From the cell containing the given text, extract its center point as (x, y) coordinate. 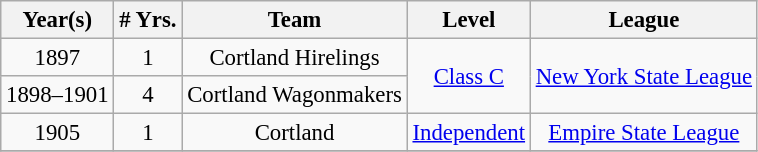
Level (468, 20)
1905 (58, 133)
Year(s) (58, 20)
1898–1901 (58, 95)
Independent (468, 133)
Class C (468, 76)
4 (148, 95)
1897 (58, 58)
League (644, 20)
New York State League (644, 76)
Cortland (294, 133)
Cortland Wagonmakers (294, 95)
Cortland Hirelings (294, 58)
# Yrs. (148, 20)
Empire State League (644, 133)
Team (294, 20)
